Pinpoint the cell where the given text exists, returning its [X, Y] midpoint coordinate. 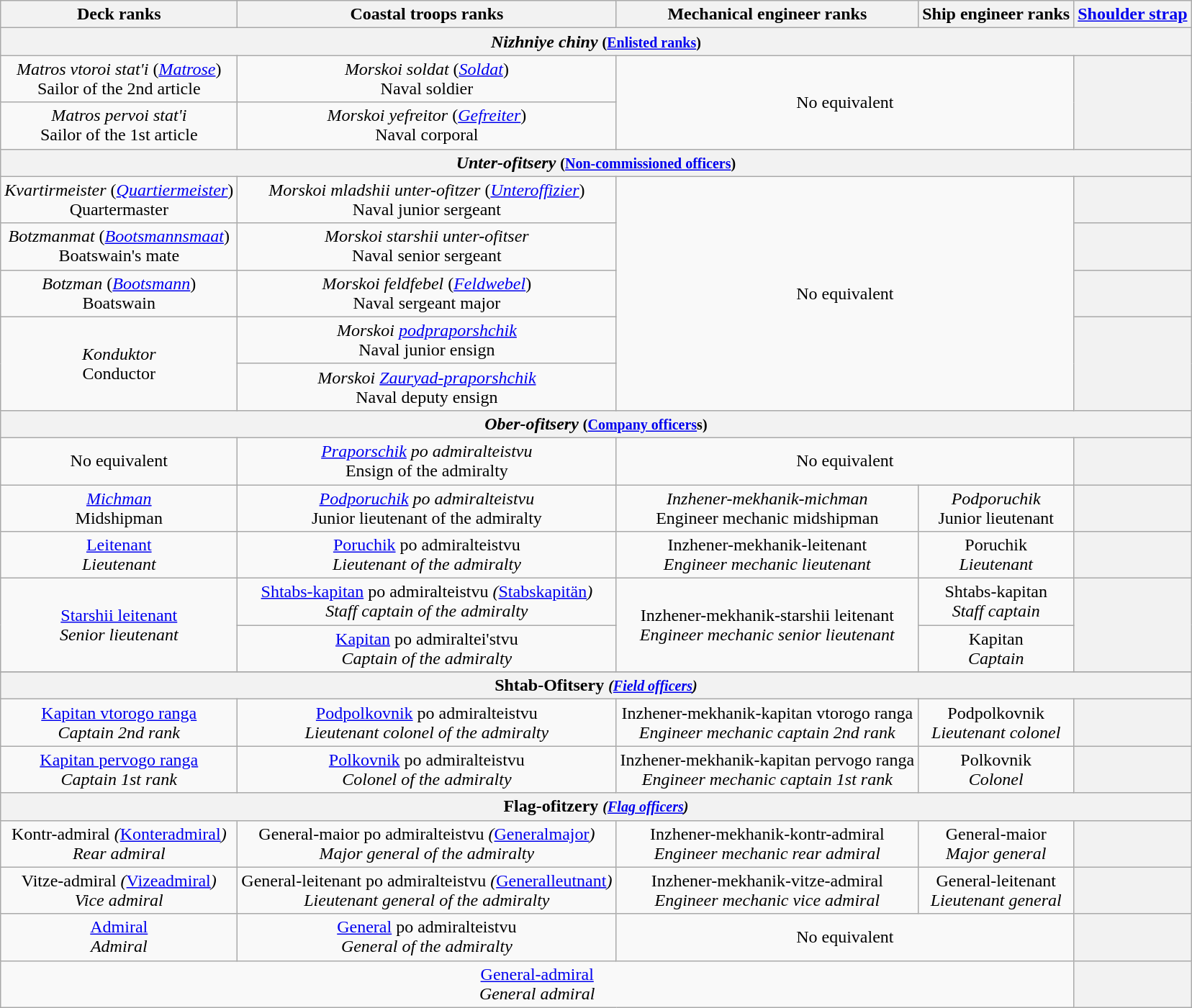
Podpolkovnik po admiralteistvuLieutenant colonel of the admiralty [427, 722]
MichmanMidshipman [119, 508]
Shoulder strap [1133, 14]
PoruchikLieutenant [996, 555]
General-leitenant po admiralteistvu (Generalleutnant)Lieutenant general of the admiralty [427, 891]
Kvartirmeister (Quartiermeister)Quartermaster [119, 200]
Kontr-admiral (Konteradmiral)Rear admiral [119, 843]
PolkovnikColonel [996, 770]
Poruchik po admiralteistvu Lieutenant of the admiralty [427, 555]
Shtabs-kapitan po admiralteistvu (Stabskapitän)Staff captain of the admiralty [427, 601]
Morskoi podpraporshchikNaval junior ensign [427, 340]
Kapitan vtorogo rangaCaptain 2nd rank [119, 722]
Praporschik po admiralteistvuEnsign of the admiralty [427, 460]
Ober-ofitsery (Company officerss) [596, 424]
Morskoi mladshii unter-ofitzer (Unteroffizier)Naval junior sergeant [427, 200]
Inzhener-mekhanik-kontr-admiralEngineer mechanic rear admiral [767, 843]
Matros vtoroi stat'i (Matrose)Sailor of the 2nd article [119, 79]
Morskoi Zauryad-praporshchikNaval deputy ensign [427, 387]
General-maiorMajor general [996, 843]
Flag-ofitzery (Flag officers) [596, 807]
Matros pervoi stat'iSailor of the 1st article [119, 125]
Ship engineer ranks [996, 14]
Morskoi soldat (Soldat)Naval soldier [427, 79]
Botzman (Bootsmann)Boatswain [119, 294]
Inzhener-mekhanik-kapitan vtorogo rangaEngineer mechanic captain 2nd rank [767, 722]
Deck ranks [119, 14]
Unter-ofitsery (Non-commissioned officers) [596, 163]
Kapitan pervogo rangaCaptain 1st rank [119, 770]
General-admiralGeneral admiral [537, 984]
Morskoi feldfebel (Feldwebel)Naval sergeant major [427, 294]
Botzmanmat (Bootsmannsmaat)Boatswain's mate [119, 246]
Inzhener-mekhanik-vitze-admiralEngineer mechanic vice admiral [767, 891]
Polkovnik po admiralteistvuColonel of the admiralty [427, 770]
Inzhener-mekhanik-starshii leitenantEngineer mechanic senior lieutenant [767, 625]
Kapitan po admiraltei'stvuCaptain of the admiralty [427, 649]
Inzhener-mekhanik-leitenantEngineer mechanic lieutenant [767, 555]
Starshii leitenantSenior lieutenant [119, 625]
PodporuchikJunior lieutenant [996, 508]
Inzhener-mekhanik-michmanEngineer mechanic midshipman [767, 508]
General po admiralteistvuGeneral of the admiralty [427, 937]
Shtabs-kapitanStaff captain [996, 601]
Morskoi yefreitor (Gefreiter)Naval corporal [427, 125]
PodpolkovnikLieutenant colonel [996, 722]
Coastal troops ranks [427, 14]
Nizhniye chiny (Enlisted ranks) [596, 42]
Shtab-Ofitsery (Field officers) [596, 686]
KapitanCaptain [996, 649]
KonduktorConductor [119, 363]
Vitze-admiral (Vizeadmiral)Vice admiral [119, 891]
LeitenantLieutenant [119, 555]
Morskoi starshii unter-ofitserNaval senior sergeant [427, 246]
General-leitenantLieutenant general [996, 891]
Mechanical engineer ranks [767, 14]
AdmiralAdmiral [119, 937]
General-maior po admiralteistvu (Generalmajor)Major general of the admiralty [427, 843]
Inzhener-mekhanik-kapitan pervogo rangaEngineer mechanic captain 1st rank [767, 770]
Podporuchik po admiralteistvuJunior lieutenant of the admiralty [427, 508]
